Search for the cell housing the specified text and yield its [x, y] center coordinate. 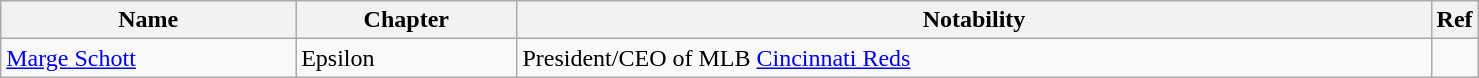
Notability [974, 20]
Ref [1454, 20]
Chapter [406, 20]
Epsilon [406, 58]
Marge Schott [148, 58]
President/CEO of MLB Cincinnati Reds [974, 58]
Name [148, 20]
